From the cell containing the given text, extract its center point as (x, y) coordinate. 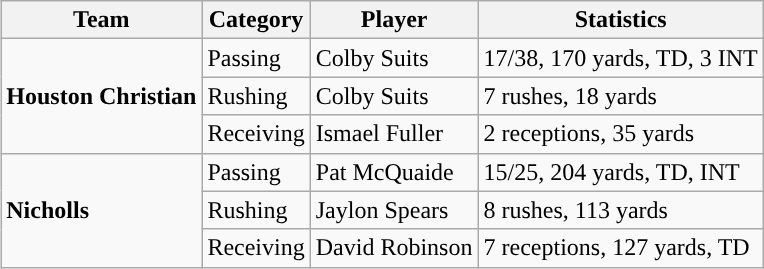
7 receptions, 127 yards, TD (620, 248)
Team (102, 20)
2 receptions, 35 yards (620, 134)
Ismael Fuller (394, 134)
Player (394, 20)
David Robinson (394, 248)
Pat McQuaide (394, 172)
Nicholls (102, 210)
Statistics (620, 20)
Houston Christian (102, 96)
7 rushes, 18 yards (620, 96)
Category (256, 20)
8 rushes, 113 yards (620, 210)
15/25, 204 yards, TD, INT (620, 172)
17/38, 170 yards, TD, 3 INT (620, 58)
Jaylon Spears (394, 210)
